Find where the given text appears and provide that cell's center as [X, Y] coordinate. 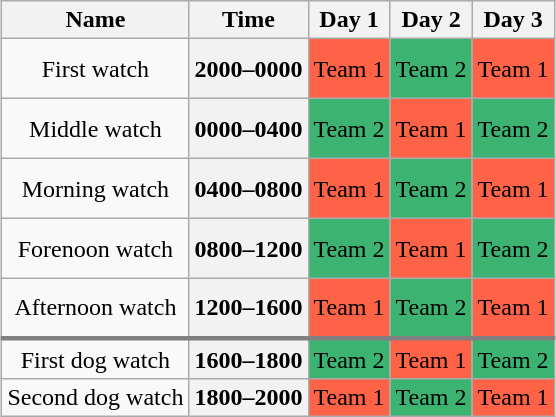
First dog watch [96, 359]
0000–0400 [248, 129]
Day 3 [513, 20]
Name [96, 20]
Middle watch [96, 129]
1800–2000 [248, 397]
2000–0000 [248, 69]
Time [248, 20]
Day 2 [431, 20]
Morning watch [96, 189]
1600–1800 [248, 359]
0800–1200 [248, 249]
Forenoon watch [96, 249]
First watch [96, 69]
Second dog watch [96, 397]
0400–0800 [248, 189]
Afternoon watch [96, 309]
1200–1600 [248, 309]
Day 1 [349, 20]
